Detect which cell encompasses the target text, then output its (X, Y) center coordinate. 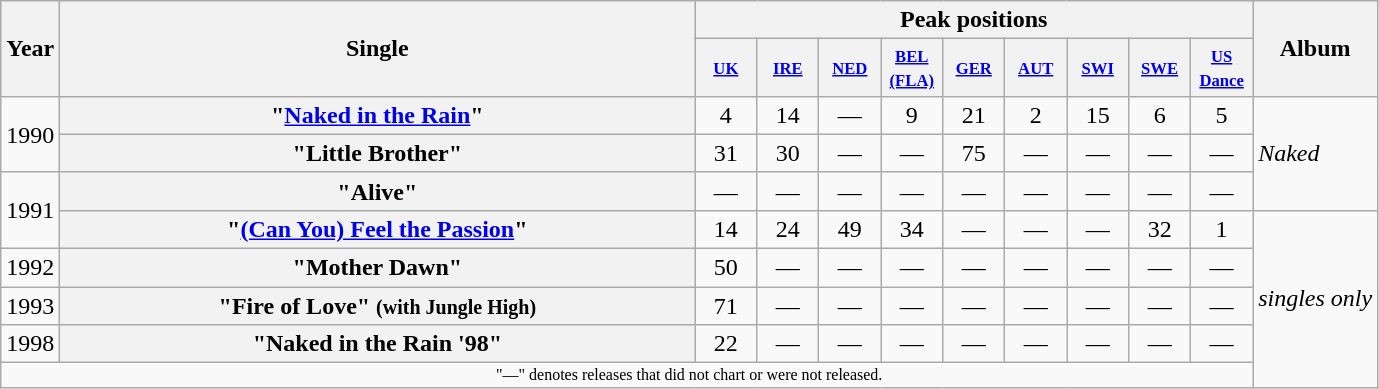
"Alive" (378, 191)
"Mother Dawn" (378, 268)
49 (850, 229)
15 (1098, 115)
Album (1316, 49)
22 (726, 344)
30 (788, 153)
"(Can You) Feel the Passion" (378, 229)
GER (974, 68)
9 (912, 115)
34 (912, 229)
21 (974, 115)
Single (378, 49)
NED (850, 68)
SWI (1098, 68)
1992 (30, 268)
Peak positions (974, 20)
1 (1222, 229)
75 (974, 153)
1993 (30, 306)
"Naked in the Rain" (378, 115)
BEL(FLA) (912, 68)
24 (788, 229)
"Naked in the Rain '98" (378, 344)
UK (726, 68)
singles only (1316, 298)
"Fire of Love" (with Jungle High) (378, 306)
AUT (1036, 68)
6 (1160, 115)
"—" denotes releases that did not chart or were not released. (690, 375)
IRE (788, 68)
Year (30, 49)
31 (726, 153)
32 (1160, 229)
1998 (30, 344)
"Little Brother" (378, 153)
71 (726, 306)
1991 (30, 210)
50 (726, 268)
Naked (1316, 153)
1990 (30, 134)
5 (1222, 115)
4 (726, 115)
SWE (1160, 68)
US Dance (1222, 68)
2 (1036, 115)
